Return the (X, Y) coordinate for the center point of the cell that contains the specified text.  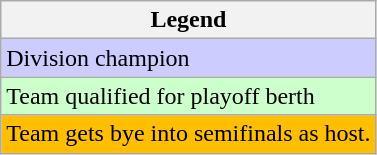
Team qualified for playoff berth (188, 96)
Team gets bye into semifinals as host. (188, 134)
Division champion (188, 58)
Legend (188, 20)
